Detect which cell encompasses the target text, then output its [x, y] center coordinate. 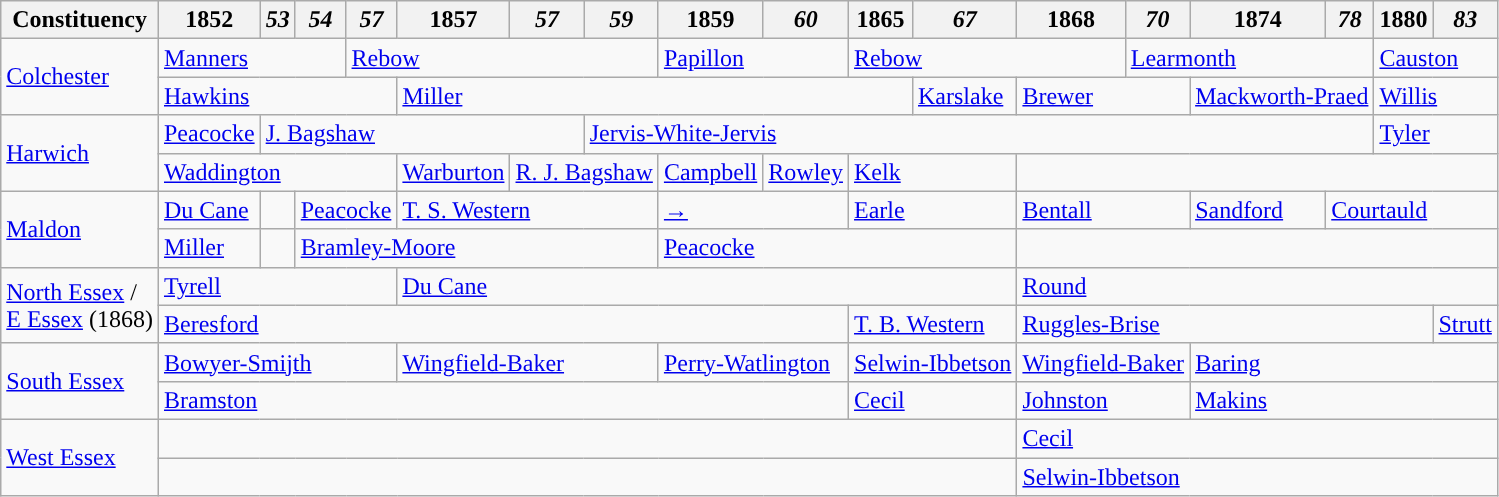
Round [1258, 286]
Bowyer-Smijth [277, 362]
Johnston [1104, 400]
Earle [933, 210]
Beresford [503, 324]
Perry-Watlington [753, 362]
Tyrell [277, 286]
Kelk [933, 172]
North Essex /E Essex (1868) [80, 305]
Baring [1344, 362]
Maldon [80, 229]
1874 [1258, 20]
Rowley [806, 172]
West Essex [80, 457]
Waddington [277, 172]
R. J. Bagshaw [584, 172]
67 [964, 20]
Causton [1436, 58]
1868 [1071, 20]
Harwich [80, 153]
Hawkins [277, 96]
Papillon [753, 58]
1852 [209, 20]
Karslake [964, 96]
Colchester [80, 77]
60 [806, 20]
Mackworth-Praed [1282, 96]
Courtauld [1412, 210]
1880 [1404, 20]
59 [621, 20]
Ruggles-Brise [1225, 324]
Bentall [1104, 210]
Manners [252, 58]
70 [1157, 20]
Bramston [503, 400]
Warburton [454, 172]
Willis [1436, 96]
Campbell [710, 172]
1857 [454, 20]
Tyler [1436, 134]
South Essex [80, 381]
T. S. Western [528, 210]
54 [320, 20]
78 [1350, 20]
83 [1465, 20]
Bramley-Moore [476, 248]
Constituency [80, 20]
1865 [881, 20]
Sandford [1258, 210]
Learmonth [1250, 58]
J. Bagshaw [422, 134]
1859 [710, 20]
Jervis-White-Jervis [979, 134]
Strutt [1465, 324]
T. B. Western [933, 324]
Makins [1344, 400]
Brewer [1104, 96]
53 [278, 20]
→ [753, 210]
